For the text-containing cell, return its midpoint in [x, y] coordinate format. 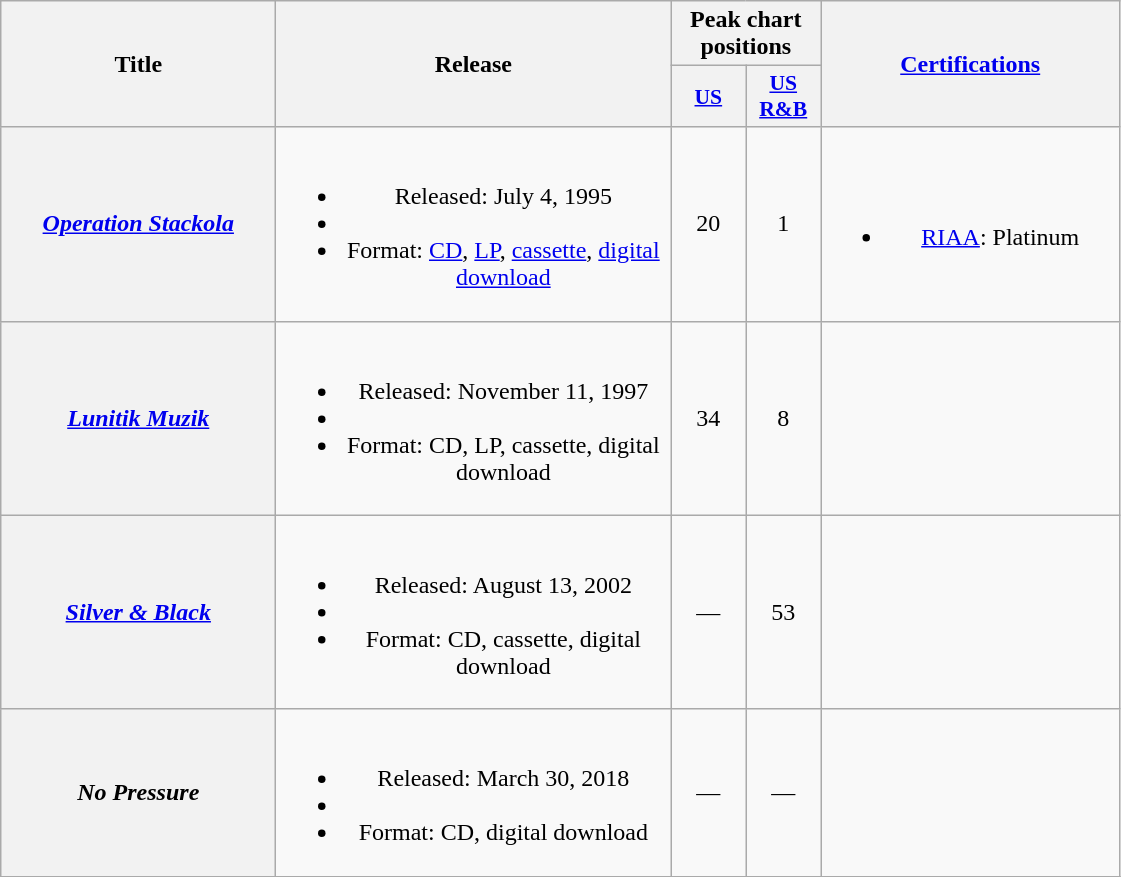
Peak chart positions [746, 34]
US [708, 96]
USR&B [784, 96]
Lunitik Muzik [138, 418]
Released: July 4, 1995Format: CD, LP, cassette, digital download [474, 224]
Release [474, 64]
34 [708, 418]
8 [784, 418]
20 [708, 224]
1 [784, 224]
Certifications [970, 64]
RIAA: Platinum [970, 224]
Released: March 30, 2018Format: CD, digital download [474, 792]
No Pressure [138, 792]
Silver & Black [138, 612]
Released: August 13, 2002Format: CD, cassette, digital download [474, 612]
Released: November 11, 1997Format: CD, LP, cassette, digital download [474, 418]
Title [138, 64]
Operation Stackola [138, 224]
53 [784, 612]
